Detect which cell encompasses the target text, then output its (X, Y) center coordinate. 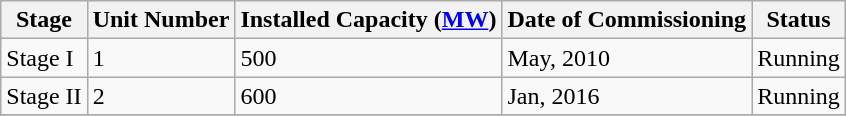
2 (161, 96)
600 (368, 96)
Stage I (44, 58)
Stage (44, 20)
Unit Number (161, 20)
1 (161, 58)
Installed Capacity (MW) (368, 20)
May, 2010 (627, 58)
Stage II (44, 96)
Jan, 2016 (627, 96)
500 (368, 58)
Date of Commissioning (627, 20)
Status (799, 20)
